For the text-containing cell, return its midpoint in [x, y] coordinate format. 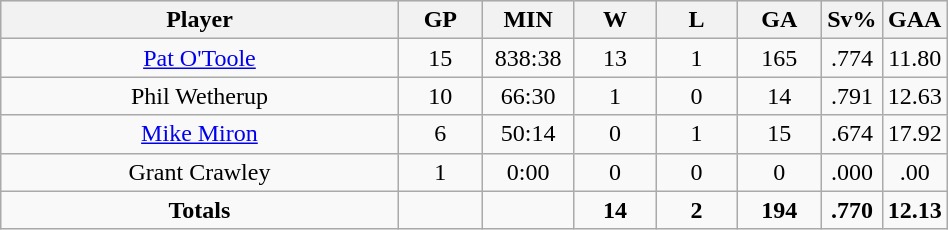
MIN [528, 20]
Phil Wetherup [200, 96]
6 [440, 134]
10 [440, 96]
Sv% [852, 20]
Totals [200, 210]
165 [780, 58]
.00 [914, 172]
Grant Crawley [200, 172]
Mike Miron [200, 134]
GAA [914, 20]
.774 [852, 58]
12.13 [914, 210]
GA [780, 20]
838:38 [528, 58]
.791 [852, 96]
66:30 [528, 96]
.770 [852, 210]
.674 [852, 134]
194 [780, 210]
GP [440, 20]
50:14 [528, 134]
L [696, 20]
Player [200, 20]
.000 [852, 172]
Pat O'Toole [200, 58]
2 [696, 210]
11.80 [914, 58]
12.63 [914, 96]
W [615, 20]
13 [615, 58]
17.92 [914, 134]
0:00 [528, 172]
